Find where the given text appears and provide that cell's center as [x, y] coordinate. 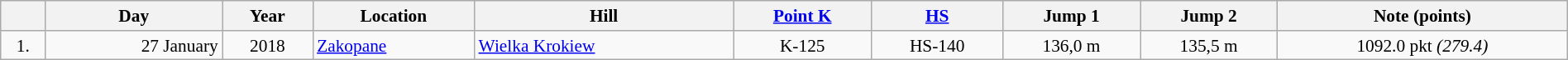
Hill [604, 16]
Day [134, 16]
Jump 1 [1071, 16]
HS [938, 16]
Year [268, 16]
Note (points) [1422, 16]
Point K [802, 16]
Location [394, 16]
Jump 2 [1209, 16]
